Return the [x, y] coordinate for the center point of the cell that contains the specified text.  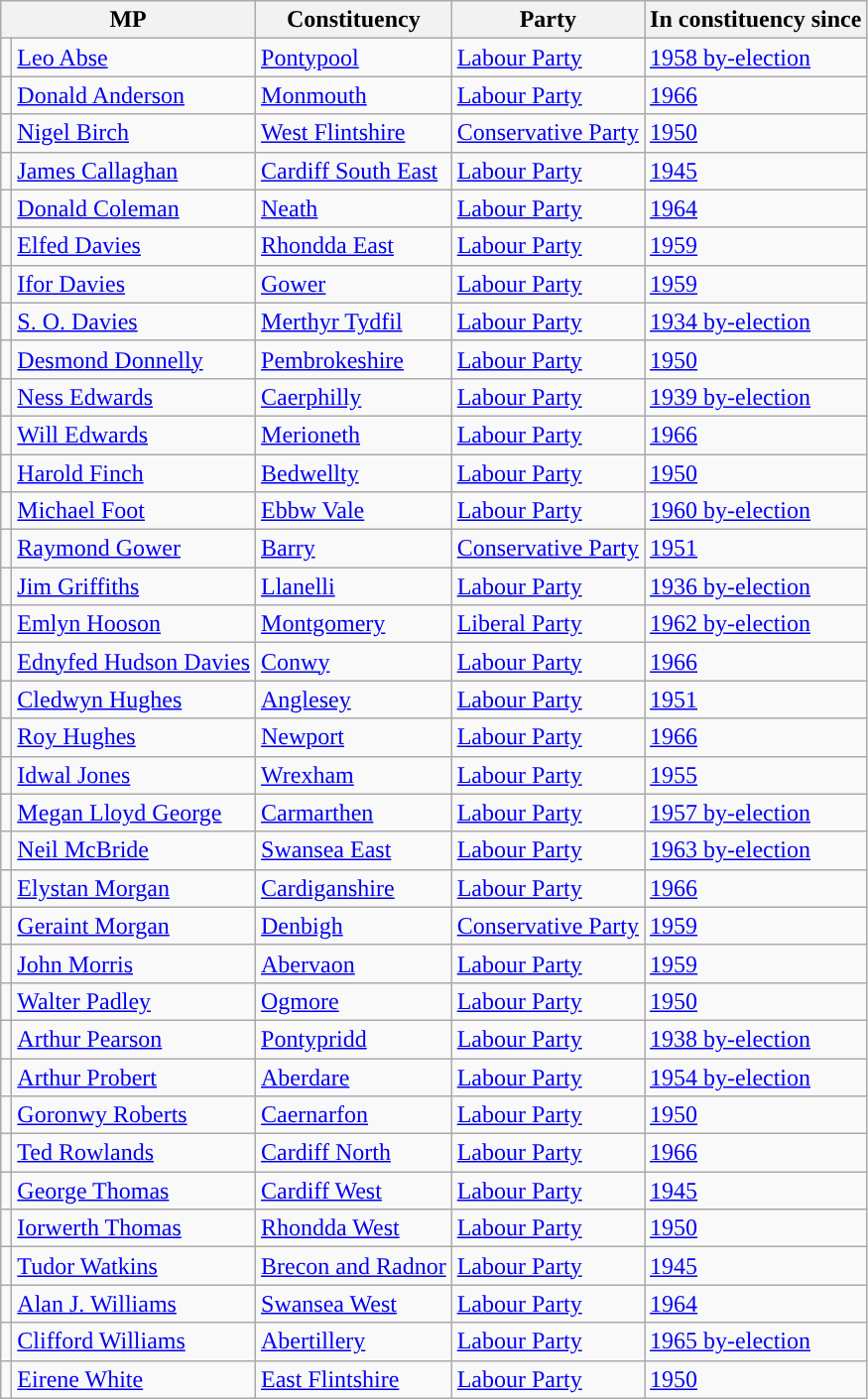
East Flintshire [354, 1379]
Idwal Jones [134, 775]
In constituency since [756, 20]
Tudor Watkins [134, 1266]
Merioneth [354, 435]
Caerphilly [354, 397]
Will Edwards [134, 435]
1960 by-election [756, 511]
Caernarfon [354, 1115]
Arthur Probert [134, 1077]
Ebbw Vale [354, 511]
Swansea East [354, 850]
Aberdare [354, 1077]
Swansea West [354, 1304]
Cledwyn Hughes [134, 699]
Merthyr Tydfil [354, 321]
Emlyn Hooson [134, 624]
Neil McBride [134, 850]
Donald Coleman [134, 208]
Clifford Williams [134, 1341]
1962 by-election [756, 624]
Goronwy Roberts [134, 1115]
Rhondda East [354, 246]
Constituency [354, 20]
Cardiff North [354, 1153]
1954 by-election [756, 1077]
1955 [756, 775]
1936 by-election [756, 586]
Montgomery [354, 624]
1939 by-election [756, 397]
Cardiganshire [354, 888]
Leo Abse [134, 58]
Raymond Gower [134, 549]
Cardiff South East [354, 171]
1957 by-election [756, 813]
John Morris [134, 963]
Newport [354, 737]
Wrexham [354, 775]
Donald Anderson [134, 95]
Alan J. Williams [134, 1304]
Brecon and Radnor [354, 1266]
Elfed Davies [134, 246]
1958 by-election [756, 58]
Eirene White [134, 1379]
Megan Lloyd George [134, 813]
1965 by-election [756, 1341]
Bedwellty [354, 473]
Pontypridd [354, 1039]
Barry [354, 549]
1934 by-election [756, 321]
Conwy [354, 662]
Ogmore [354, 1001]
Ednyfed Hudson Davies [134, 662]
Geraint Morgan [134, 926]
Monmouth [354, 95]
Arthur Pearson [134, 1039]
Ted Rowlands [134, 1153]
Ness Edwards [134, 397]
1963 by-election [756, 850]
Anglesey [354, 699]
Denbigh [354, 926]
Desmond Donnelly [134, 359]
Cardiff West [354, 1191]
S. O. Davies [134, 321]
Party [548, 20]
Walter Padley [134, 1001]
Nigel Birch [134, 133]
Roy Hughes [134, 737]
Iorwerth Thomas [134, 1228]
Liberal Party [548, 624]
West Flintshire [354, 133]
George Thomas [134, 1191]
Rhondda West [354, 1228]
Gower [354, 284]
MP [129, 20]
Pontypool [354, 58]
Abertillery [354, 1341]
Ifor Davies [134, 284]
Pembrokeshire [354, 359]
Elystan Morgan [134, 888]
Neath [354, 208]
James Callaghan [134, 171]
Llanelli [354, 586]
Harold Finch [134, 473]
Michael Foot [134, 511]
1938 by-election [756, 1039]
Carmarthen [354, 813]
Jim Griffiths [134, 586]
Abervaon [354, 963]
